Search for the cell housing the specified text and yield its [X, Y] center coordinate. 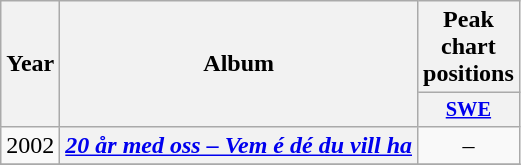
20 år med oss – Vem é dé du vill ha [239, 145]
Album [239, 64]
– [469, 145]
2002 [30, 145]
Year [30, 64]
Peak chart positions [469, 47]
SWE [469, 110]
